Pinpoint the cell where the given text exists, returning its [X, Y] midpoint coordinate. 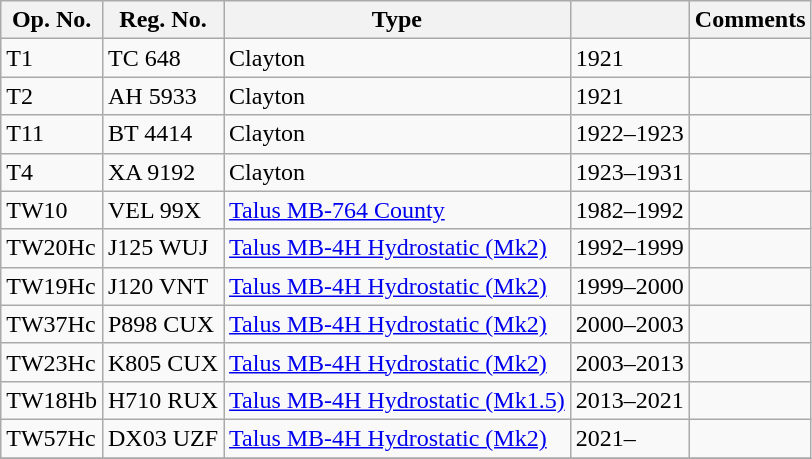
T1 [52, 58]
2000–2003 [630, 324]
H710 RUX [162, 400]
TC 648 [162, 58]
TW37Hc [52, 324]
Op. No. [52, 20]
Reg. No. [162, 20]
TW18Hb [52, 400]
Type [398, 20]
BT 4414 [162, 134]
DX03 UZF [162, 438]
1922–1923 [630, 134]
TW57Hc [52, 438]
VEL 99X [162, 210]
2013–2021 [630, 400]
Talus MB-4H Hydrostatic (Mk1.5) [398, 400]
TW20Hc [52, 248]
TW19Hc [52, 286]
T11 [52, 134]
TW10 [52, 210]
XA 9192 [162, 172]
2021– [630, 438]
Comments [750, 20]
J125 WUJ [162, 248]
1923–1931 [630, 172]
T2 [52, 96]
K805 CUX [162, 362]
T4 [52, 172]
2003–2013 [630, 362]
TW23Hc [52, 362]
Talus MB-764 County [398, 210]
1982–1992 [630, 210]
J120 VNT [162, 286]
P898 CUX [162, 324]
1992–1999 [630, 248]
AH 5933 [162, 96]
1999–2000 [630, 286]
